Pinpoint the cell where the given text exists, returning its (x, y) midpoint coordinate. 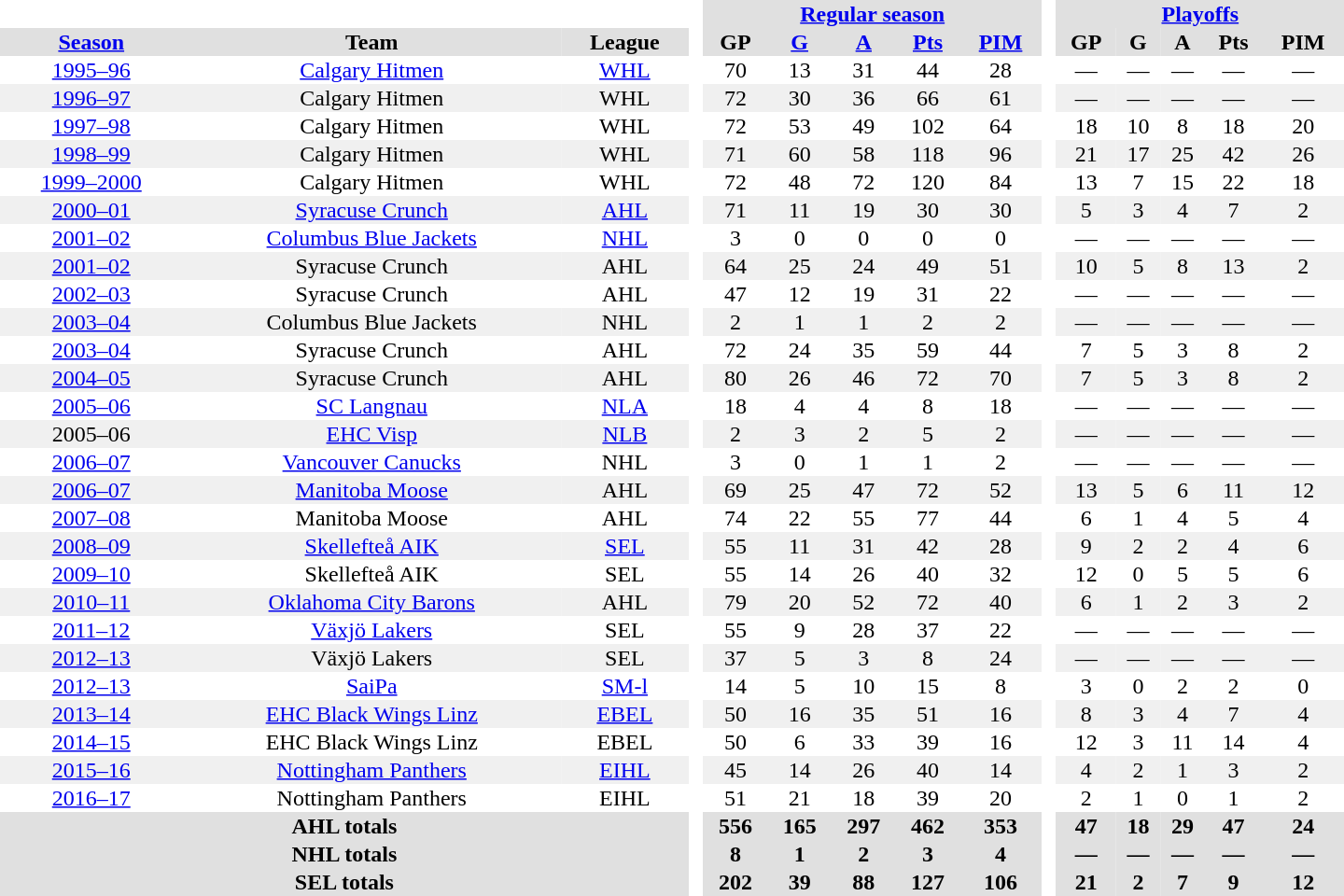
102 (928, 126)
202 (735, 882)
2004–05 (91, 378)
2000–01 (91, 210)
NLB (625, 434)
33 (864, 742)
556 (735, 826)
77 (928, 518)
353 (1001, 826)
53 (799, 126)
1998–99 (91, 154)
NHL totals (344, 854)
96 (1001, 154)
127 (928, 882)
36 (864, 98)
2014–15 (91, 742)
120 (928, 182)
80 (735, 378)
1999–2000 (91, 182)
Playoffs (1200, 14)
84 (1001, 182)
2010–11 (91, 602)
1997–98 (91, 126)
2007–08 (91, 518)
2009–10 (91, 574)
2002–03 (91, 294)
SC Langnau (371, 406)
58 (864, 154)
2013–14 (91, 714)
AHL totals (344, 826)
59 (928, 350)
2008–09 (91, 546)
462 (928, 826)
29 (1183, 826)
118 (928, 154)
League (625, 42)
69 (735, 490)
165 (799, 826)
32 (1001, 574)
88 (864, 882)
2016–17 (91, 798)
2015–16 (91, 770)
297 (864, 826)
Vancouver Canucks (371, 462)
Season (91, 42)
48 (799, 182)
79 (735, 602)
17 (1139, 154)
Oklahoma City Barons (371, 602)
SaiPa (371, 686)
66 (928, 98)
46 (864, 378)
45 (735, 770)
EHC Visp (371, 434)
1996–97 (91, 98)
Regular season (873, 14)
106 (1001, 882)
74 (735, 518)
1995–96 (91, 70)
NLA (625, 406)
Team (371, 42)
61 (1001, 98)
2011–12 (91, 630)
SEL totals (344, 882)
60 (799, 154)
SM-l (625, 686)
